Extract the (X, Y) coordinate from the center of the cell holding the provided text.  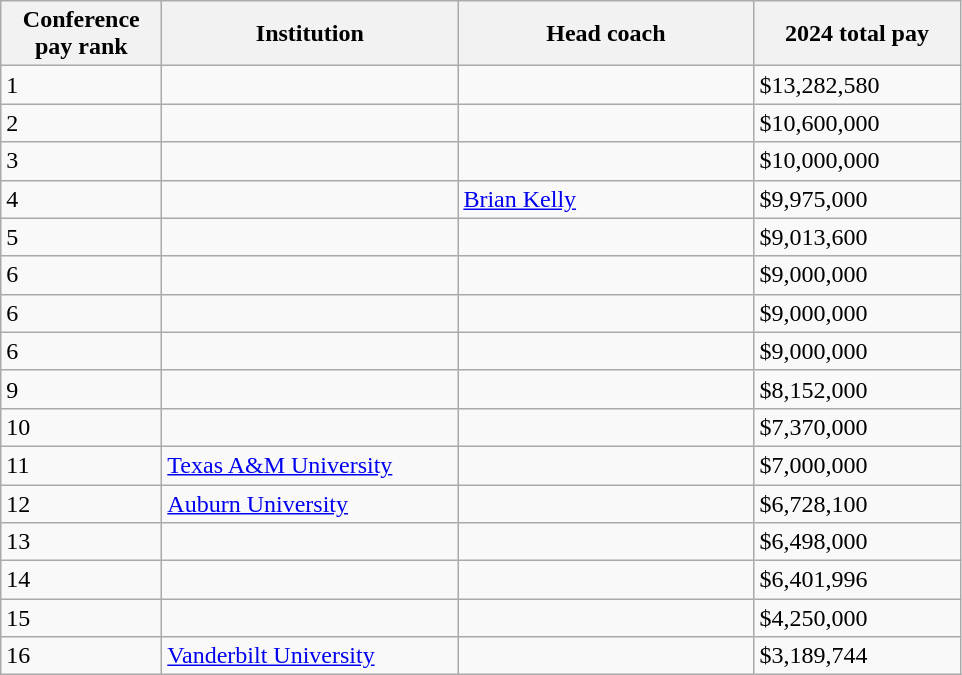
$10,600,000 (857, 123)
10 (82, 427)
Texas A&M University (310, 465)
14 (82, 580)
2 (82, 123)
$9,013,600 (857, 237)
Conference pay rank (82, 34)
$6,728,100 (857, 503)
Brian Kelly (606, 199)
3 (82, 161)
2024 total pay (857, 34)
9 (82, 389)
11 (82, 465)
$4,250,000 (857, 618)
Head coach (606, 34)
$6,401,996 (857, 580)
$7,370,000 (857, 427)
15 (82, 618)
Institution (310, 34)
4 (82, 199)
16 (82, 656)
$7,000,000 (857, 465)
$6,498,000 (857, 542)
Vanderbilt University (310, 656)
$9,975,000 (857, 199)
1 (82, 85)
Auburn University (310, 503)
$10,000,000 (857, 161)
12 (82, 503)
5 (82, 237)
$8,152,000 (857, 389)
$13,282,580 (857, 85)
13 (82, 542)
$3,189,744 (857, 656)
